From the cell containing the given text, extract its center point as (x, y) coordinate. 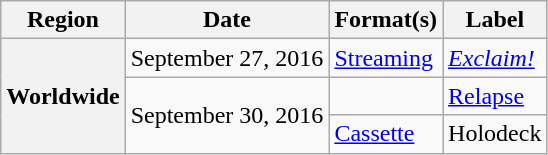
Date (227, 20)
Format(s) (386, 20)
Exclaim! (495, 58)
Relapse (495, 96)
Label (495, 20)
September 27, 2016 (227, 58)
Worldwide (63, 96)
Cassette (386, 134)
Streaming (386, 58)
September 30, 2016 (227, 115)
Holodeck (495, 134)
Region (63, 20)
